Find where the given text appears and provide that cell's center as (X, Y) coordinate. 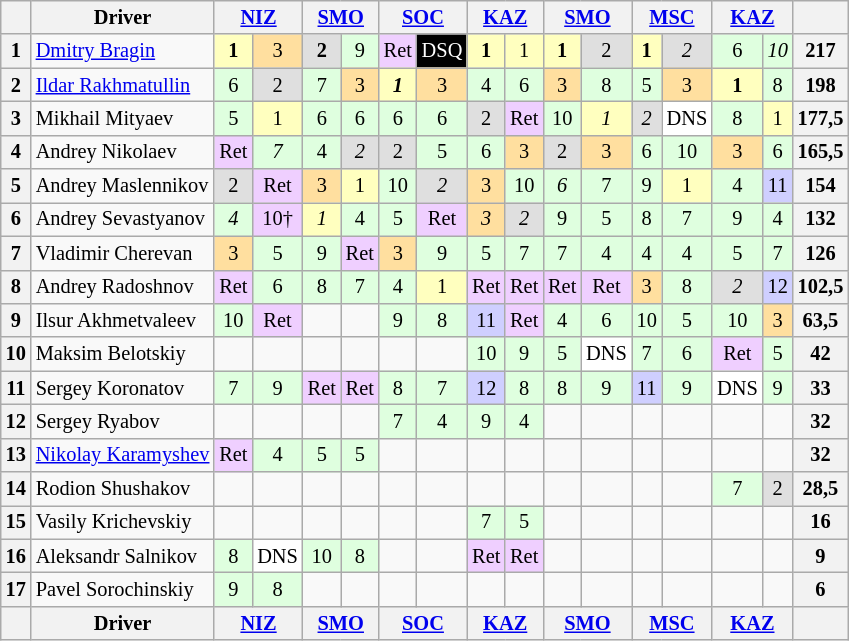
Aleksandr Salnikov (123, 556)
126 (821, 253)
Andrey Sevastyanov (123, 219)
Dmitry Bragin (123, 51)
Andrey Maslennikov (123, 186)
Sergey Koronatov (123, 388)
DSQ (442, 51)
Maksim Belotskiy (123, 354)
217 (821, 51)
102,5 (821, 287)
198 (821, 85)
33 (821, 388)
132 (821, 219)
Andrey Nikolaev (123, 152)
42 (821, 354)
Andrey Radoshnov (123, 287)
Sergey Ryabov (123, 421)
Rodion Shushakov (123, 489)
28,5 (821, 489)
17 (16, 589)
14 (16, 489)
63,5 (821, 320)
Mikhail Mityaev (123, 118)
Ildar Rakhmatullin (123, 85)
Nikolay Karamyshev (123, 455)
10† (277, 219)
177,5 (821, 118)
Pavel Sorochinskiy (123, 589)
15 (16, 522)
13 (16, 455)
165,5 (821, 152)
154 (821, 186)
Ilsur Akhmetvaleev (123, 320)
Vladimir Cherevan (123, 253)
Vasily Krichevskiy (123, 522)
